Search for the cell housing the specified text and yield its [X, Y] center coordinate. 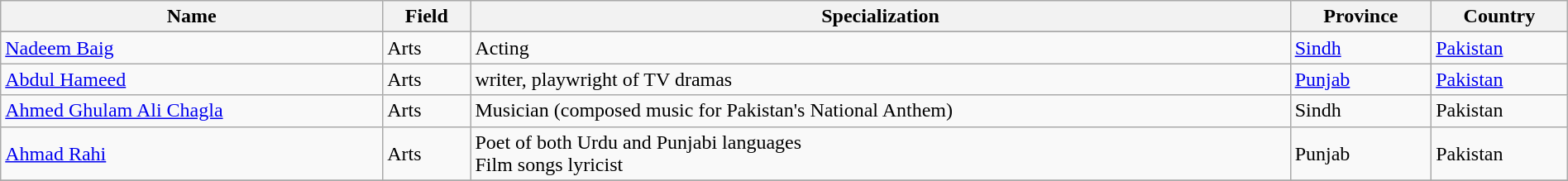
Ahmed Ghulam Ali Chagla [192, 111]
Country [1500, 17]
Field [427, 17]
Acting [880, 48]
Ahmad Rahi [192, 154]
writer, playwright of TV dramas [880, 79]
Nadeem Baig [192, 48]
Abdul Hameed [192, 79]
Musician (composed music for Pakistan's National Anthem) [880, 111]
Name [192, 17]
Specialization [880, 17]
Province [1361, 17]
Poet of both Urdu and Punjabi languagesFilm songs lyricist [880, 154]
